Return [x, y] of the center of cell containing provided text 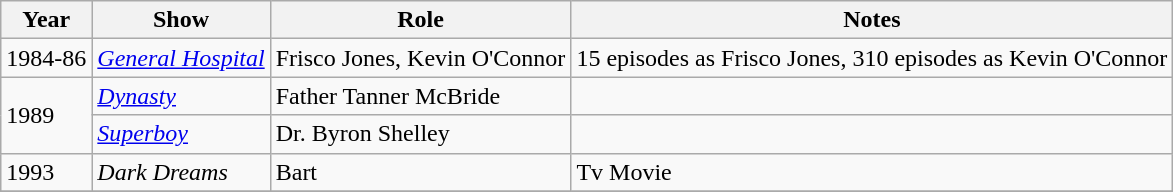
1989 [46, 115]
Father Tanner McBride [420, 96]
Bart [420, 172]
15 episodes as Frisco Jones, 310 episodes as Kevin O'Connor [872, 58]
Dark Dreams [181, 172]
General Hospital [181, 58]
Dr. Byron Shelley [420, 134]
1984-86 [46, 58]
Year [46, 20]
Superboy [181, 134]
Role [420, 20]
1993 [46, 172]
Show [181, 20]
Tv Movie [872, 172]
Dynasty [181, 96]
Notes [872, 20]
Frisco Jones, Kevin O'Connor [420, 58]
